Capture the cell that displays the provided text and extract its (X, Y) central coordinate. 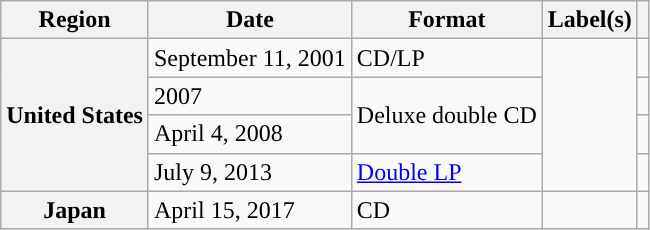
2007 (250, 96)
Double LP (446, 172)
September 11, 2001 (250, 58)
Japan (75, 210)
CD/LP (446, 58)
United States (75, 115)
Deluxe double CD (446, 115)
Format (446, 20)
April 15, 2017 (250, 210)
Region (75, 20)
Date (250, 20)
July 9, 2013 (250, 172)
April 4, 2008 (250, 134)
CD (446, 210)
Label(s) (590, 20)
